Identify which cell holds the provided text, then report its [X, Y] central coordinate. 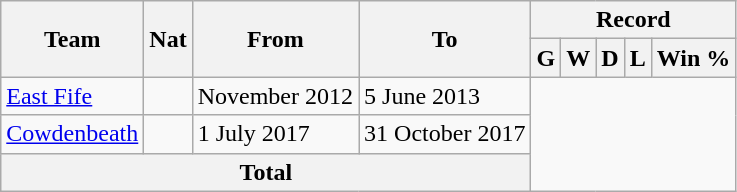
Total [266, 172]
Win % [694, 58]
Team [72, 39]
Cowdenbeath [72, 134]
East Fife [72, 96]
1 July 2017 [275, 134]
To [445, 39]
Nat [168, 39]
Record [634, 20]
D [610, 58]
November 2012 [275, 96]
From [275, 39]
G [546, 58]
L [638, 58]
5 June 2013 [445, 96]
W [578, 58]
31 October 2017 [445, 134]
